Return (x, y) of the center of cell containing provided text 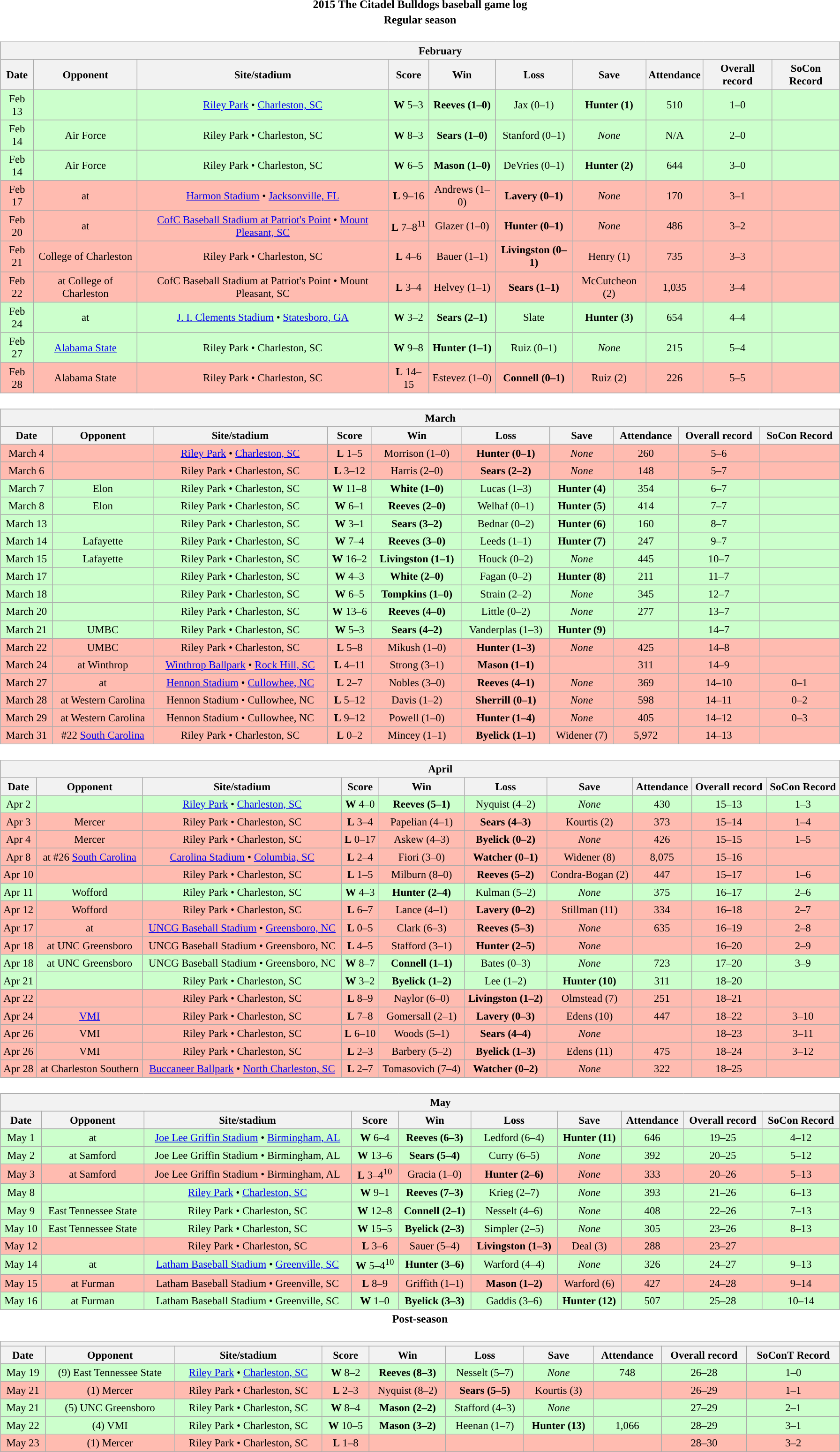
Stillman (11) (590, 910)
635 (662, 928)
L 7–811 (409, 226)
J. I. Clements Stadium • Statesboro, GA (262, 317)
at Charleston Southern (90, 1069)
W 9–8 (409, 347)
251 (662, 998)
18–20 (728, 981)
L 0–5 (360, 928)
W 8–4 (346, 1408)
Hunter (1–3) (506, 647)
9–7 (719, 541)
Bauer (1–1) (462, 256)
W 8–2 (346, 1373)
Bates (0–3) (505, 963)
3–10 (802, 1016)
15–17 (728, 875)
Byelick (1–3) (505, 1051)
Woods (5–1) (422, 1034)
Stanford (0–1) (534, 135)
March 18 (26, 594)
May 8 (21, 1193)
W 9–1 (375, 1193)
20–25 (723, 1156)
Sears (4–2) (417, 629)
15–14 (728, 822)
215 (675, 347)
Livingston (1–1) (417, 559)
L 0–2 (350, 735)
Hunter (11) (589, 1138)
Hunter (1–1) (462, 347)
W 15–5 (375, 1228)
May 10 (21, 1228)
Apr 21 (19, 981)
393 (652, 1193)
at Winthrop (103, 665)
2–1 (793, 1408)
White (2–0) (417, 576)
Tomasovich (7–4) (422, 1069)
Leeds (1–1) (506, 541)
Gaddis (3–6) (514, 1301)
18–23 (728, 1034)
Powell (1–0) (417, 718)
W 10–5 (346, 1426)
10–14 (801, 1301)
Reeves (3–0) (417, 541)
16–18 (728, 910)
430 (662, 804)
Ruiz (0–1) (534, 347)
DeVries (0–1) (534, 166)
Apr 10 (19, 875)
322 (662, 1069)
Lavery (0–2) (505, 910)
March 28 (26, 700)
5–12 (801, 1156)
Feb 17 (17, 196)
Winthrop Ballpark • Rock Hill, SC (240, 665)
Hunter (13) (558, 1426)
L 4–5 (360, 945)
March 21 (26, 629)
L 4–11 (350, 665)
3–0 (738, 166)
Hunter (1–4) (506, 718)
414 (646, 506)
425 (646, 647)
Houck (0–2) (506, 559)
Hunter (2) (609, 166)
Griffith (1–1) (435, 1283)
Jax (0–1) (534, 105)
Feb 13 (17, 105)
March 29 (26, 718)
Heenan (1–7) (485, 1426)
Reeves (5–2) (505, 875)
Connell (2–1) (435, 1210)
369 (646, 682)
Sears (2–1) (462, 317)
Apr 2 (19, 804)
W 7–4 (350, 541)
L 6–10 (360, 1034)
Feb 27 (17, 347)
9–13 (801, 1264)
Lance (4–1) (422, 910)
345 (646, 594)
Apr 3 (19, 822)
Feb 24 (17, 317)
Fagan (0–2) (506, 576)
L 2–4 (360, 857)
March 7 (26, 488)
Hunter (4) (582, 488)
1–1 (793, 1390)
Gracia (1–0) (435, 1174)
Mikush (1–0) (417, 647)
Tompkins (1–0) (417, 594)
Reeves (4–1) (506, 682)
Hunter (3) (609, 317)
23–27 (723, 1246)
25–28 (723, 1301)
19–25 (723, 1138)
Ledford (6–4) (514, 1138)
Stafford (4–3) (485, 1408)
Hunter (6) (582, 523)
1–6 (802, 875)
W 3–1 (350, 523)
334 (662, 910)
14–11 (719, 700)
W 6–1 (350, 506)
L 7–8 (360, 1016)
(9) East Tennessee State (110, 1373)
Feb 21 (17, 256)
5–4 (738, 347)
Apr 8 (19, 857)
3–12 (802, 1051)
Byelick (1–1) (506, 735)
305 (652, 1228)
W 1–0 (375, 1301)
Carolina Stadium • Columbia, SC (242, 857)
0–2 (800, 700)
W 8–3 (409, 135)
Kourtis (2) (590, 822)
15–15 (728, 839)
W 11–8 (350, 488)
Hunter (2–5) (505, 945)
#22 South Carolina (103, 735)
1–4 (802, 822)
18–25 (728, 1069)
5–6 (719, 453)
426 (662, 839)
Curry (6–5) (514, 1156)
Askew (4–3) (422, 839)
Feb 22 (17, 287)
W 4–0 (360, 804)
Krieg (2–7) (514, 1193)
226 (675, 378)
May 14 (21, 1264)
L 3–6 (375, 1246)
333 (652, 1174)
Reeves (6–3) (435, 1138)
1,035 (675, 287)
McCutcheon (2) (609, 287)
644 (675, 166)
Nesselt (5–7) (485, 1373)
475 (662, 1051)
375 (662, 892)
Apr 11 (19, 892)
Hunter (10) (590, 981)
May (420, 1103)
Warford (6) (589, 1283)
Lavery (0–1) (534, 196)
L 4–6 (409, 256)
427 (652, 1283)
Hunter (3–6) (435, 1264)
Mincey (1–1) (417, 735)
Lucas (1–3) (506, 488)
L 0–17 (360, 839)
Barbery (5–2) (422, 1051)
February (420, 51)
Strong (3–1) (417, 665)
405 (646, 718)
Edens (10) (590, 1016)
Sears (4–4) (505, 1034)
23–26 (723, 1228)
White (1–0) (417, 488)
Naylor (6–0) (422, 998)
Sherrill (0–1) (506, 700)
L 6–7 (360, 910)
277 (646, 612)
Lavery (0–3) (505, 1016)
14–9 (719, 665)
26–29 (704, 1390)
Edens (11) (590, 1051)
3–11 (802, 1034)
Watcher (0–2) (505, 1069)
7–13 (801, 1210)
2–6 (802, 892)
Feb 20 (17, 226)
748 (627, 1373)
Livingston (0–1) (534, 256)
Kourtis (3) (558, 1390)
408 (652, 1210)
14–13 (719, 735)
March 24 (26, 665)
Livingston (1–2) (505, 998)
6–7 (719, 488)
Hunter (12) (589, 1301)
Hunter (5) (582, 506)
at #26 South Carolina (90, 857)
6–13 (801, 1193)
Mason (2–2) (407, 1408)
L 3–12 (350, 471)
170 (675, 196)
Harris (2–0) (417, 471)
Nesselt (4–6) (514, 1210)
March 4 (26, 453)
May 12 (21, 1246)
Warford (4–4) (514, 1264)
SoConT Record (793, 1355)
May 16 (21, 1301)
L 5–12 (350, 700)
26–28 (704, 1373)
Harmon Stadium • Jacksonville, FL (262, 196)
Gomersall (2–1) (422, 1016)
Glazer (1–0) (462, 226)
27–29 (704, 1408)
11–7 (719, 576)
May 9 (21, 1210)
13–7 (719, 612)
L 1–8 (346, 1443)
Apr 17 (19, 928)
8–13 (801, 1228)
Welhaf (0–1) (506, 506)
Mason (1–0) (462, 166)
W 6–4 (375, 1138)
8,075 (662, 857)
486 (675, 226)
Sears (5–5) (485, 1390)
Sears (1–1) (534, 287)
May 2 (21, 1156)
N/A (675, 135)
Sauer (5–4) (435, 1246)
326 (652, 1264)
354 (646, 488)
Sears (3–2) (417, 523)
16–19 (728, 928)
Hunter (9) (582, 629)
March 8 (26, 506)
March 27 (26, 682)
3–4 (738, 287)
5–5 (738, 378)
Byelick (3–3) (435, 1301)
28–30 (704, 1443)
2–0 (738, 135)
260 (646, 453)
14–12 (719, 718)
Reeves (5–1) (422, 804)
Feb 28 (17, 378)
22–26 (723, 1210)
Little (0–2) (506, 612)
W 8–7 (360, 963)
3–9 (802, 963)
15–13 (728, 804)
5,972 (646, 735)
Papelian (4–1) (422, 822)
Hunter (7) (582, 541)
373 (662, 822)
Reeves (4–0) (417, 612)
W 5–410 (375, 1264)
Nyquist (8–2) (407, 1390)
April (420, 769)
24–27 (723, 1264)
2–9 (802, 945)
Apr 24 (19, 1016)
Byelick (0–2) (505, 839)
Apr 12 (19, 910)
Widener (8) (590, 857)
10–7 (719, 559)
Lee (1–2) (505, 981)
Connell (1–1) (422, 963)
W 16–2 (350, 559)
160 (646, 523)
Milburn (8–0) (422, 875)
March (420, 418)
Henry (1) (609, 256)
148 (646, 471)
Hunter (2–4) (422, 892)
March 15 (26, 559)
Sears (1–0) (462, 135)
Sears (2–2) (506, 471)
723 (662, 963)
March 20 (26, 612)
Reeves (1–0) (462, 105)
Davis (1–2) (417, 700)
9–14 (801, 1283)
L 5–8 (350, 647)
May 22 (23, 1426)
510 (675, 105)
16–17 (728, 892)
4–12 (801, 1138)
20–26 (723, 1174)
Apr 28 (19, 1069)
0–1 (800, 682)
Clark (6–3) (422, 928)
May 3 (21, 1174)
Sears (5–4) (435, 1156)
16–20 (728, 945)
Andrews (1–0) (462, 196)
1,066 (627, 1426)
4–4 (738, 317)
Apr 4 (19, 839)
Sears (4–3) (505, 822)
Byelick (1–2) (422, 981)
Hunter (2–6) (514, 1174)
2–8 (802, 928)
(4) VMI (110, 1426)
12–7 (719, 594)
Mason (1–1) (506, 665)
Olmstead (7) (590, 998)
288 (652, 1246)
Mason (3–2) (407, 1426)
28–29 (704, 1426)
18–24 (728, 1051)
Nyquist (4–2) (505, 804)
646 (652, 1138)
445 (646, 559)
Hunter (1) (609, 105)
5–13 (801, 1174)
March 14 (26, 541)
Simpler (2–5) (514, 1228)
Reeves (8–3) (407, 1373)
Byelick (2–3) (435, 1228)
L 14–15 (409, 378)
Widener (7) (582, 735)
Connell (0–1) (534, 378)
1–3 (802, 804)
18–22 (728, 1016)
Reeves (2–0) (417, 506)
Livingston (1–3) (514, 1246)
Condra-Bogan (2) (590, 875)
15–16 (728, 857)
654 (675, 317)
735 (675, 256)
May 15 (21, 1283)
14–8 (719, 647)
Hunter (8) (582, 576)
Ruiz (2) (609, 378)
March 17 (26, 576)
Fiori (3–0) (422, 857)
May 19 (23, 1373)
5–7 (719, 471)
0–3 (800, 718)
598 (646, 700)
507 (652, 1301)
March 31 (26, 735)
at College of Charleston (85, 287)
Apr 22 (19, 998)
247 (646, 541)
L 9–16 (409, 196)
14–10 (719, 682)
Vanderplas (1–3) (506, 629)
Buccaneer Ballpark • North Charleston, SC (242, 1069)
2–7 (802, 910)
Stafford (3–1) (422, 945)
L 3–410 (375, 1174)
Slate (534, 317)
392 (652, 1156)
L 9–12 (350, 718)
March 13 (26, 523)
Bednar (0–2) (506, 523)
Reeves (7–3) (435, 1193)
Mason (1–2) (514, 1283)
8–7 (719, 523)
211 (646, 576)
Nobles (3–0) (417, 682)
Strain (2–2) (506, 594)
Kulman (5–2) (505, 892)
24–28 (723, 1283)
17–20 (728, 963)
14–7 (719, 629)
May 1 (21, 1138)
Reeves (5–3) (505, 928)
7–7 (719, 506)
Estevez (1–0) (462, 378)
March 6 (26, 471)
3–3 (738, 256)
Deal (3) (589, 1246)
March 22 (26, 647)
Helvey (1–1) (462, 287)
Morrison (1–0) (417, 453)
21–26 (723, 1193)
College of Charleston (85, 256)
Watcher (0–1) (505, 857)
1–5 (802, 839)
W 12–8 (375, 1210)
18–21 (728, 998)
May 23 (23, 1443)
(5) UNC Greensboro (110, 1408)
